Identify which cell holds the provided text, then report its [x, y] central coordinate. 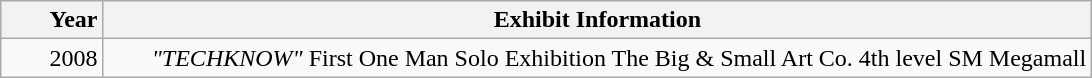
Year [52, 20]
"TECHKNOW" First One Man Solo Exhibition The Big & Small Art Co. 4th level SM Megamall [598, 58]
Exhibit Information [598, 20]
2008 [52, 58]
